Detect which cell encompasses the target text, then output its [x, y] center coordinate. 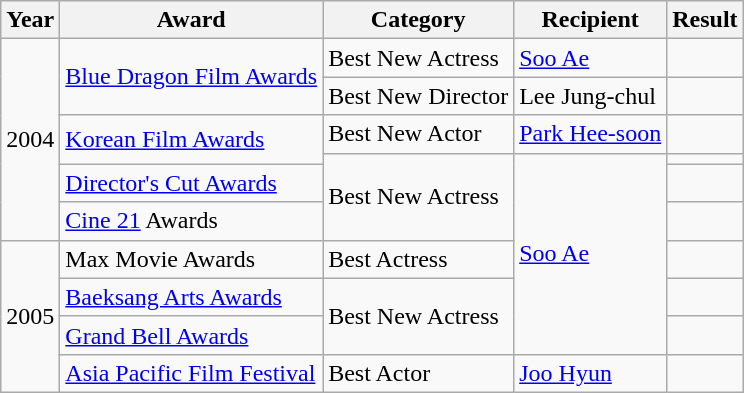
Joo Hyun [590, 373]
Director's Cut Awards [192, 183]
Recipient [590, 20]
Park Hee-soon [590, 134]
Award [192, 20]
Grand Bell Awards [192, 335]
Lee Jung-chul [590, 96]
Korean Film Awards [192, 140]
Best Actor [418, 373]
2005 [30, 316]
Best New Director [418, 96]
Result [705, 20]
Category [418, 20]
Blue Dragon Film Awards [192, 77]
Cine 21 Awards [192, 221]
Max Movie Awards [192, 259]
Best New Actor [418, 134]
2004 [30, 140]
Best Actress [418, 259]
Baeksang Arts Awards [192, 297]
Asia Pacific Film Festival [192, 373]
Year [30, 20]
